Pinpoint the cell where the given text exists, returning its (x, y) midpoint coordinate. 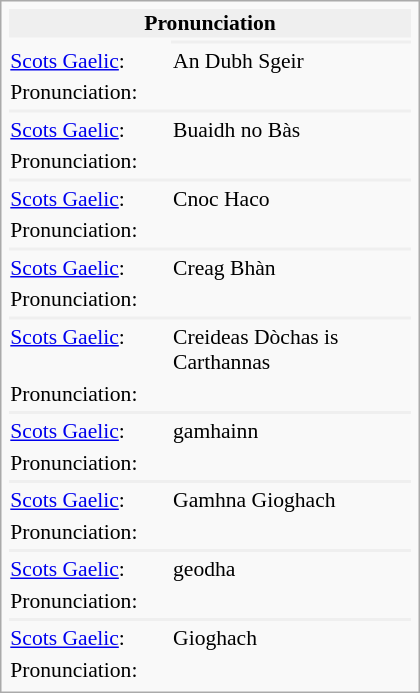
Creag Bhàn (292, 267)
Creideas Dòchas is Carthannas (292, 349)
Gamhna Gioghach (292, 500)
An Dubh Sgeir (292, 60)
geodha (292, 569)
Cnoc Haco (292, 198)
gamhainn (292, 431)
Buaidh no Bàs (292, 129)
Pronunciation (210, 23)
Gioghach (292, 638)
